Return the (x, y) coordinate for the center point of the cell that contains the specified text.  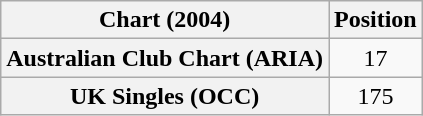
175 (375, 96)
Australian Club Chart (ARIA) (165, 58)
UK Singles (OCC) (165, 96)
17 (375, 58)
Position (375, 20)
Chart (2004) (165, 20)
